Search for the cell housing the specified text and yield its (X, Y) center coordinate. 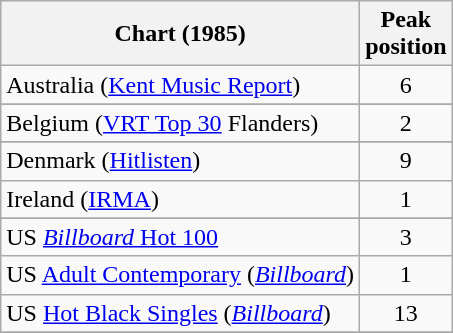
Denmark (Hitlisten) (180, 161)
Belgium (VRT Top 30 Flanders) (180, 123)
Ireland (IRMA) (180, 199)
Peakposition (406, 34)
US Adult Contemporary (Billboard) (180, 275)
3 (406, 237)
US Hot Black Singles (Billboard) (180, 313)
US Billboard Hot 100 (180, 237)
13 (406, 313)
2 (406, 123)
Chart (1985) (180, 34)
6 (406, 85)
9 (406, 161)
Australia (Kent Music Report) (180, 85)
